Extract the [x, y] coordinate from the center of the cell holding the provided text.  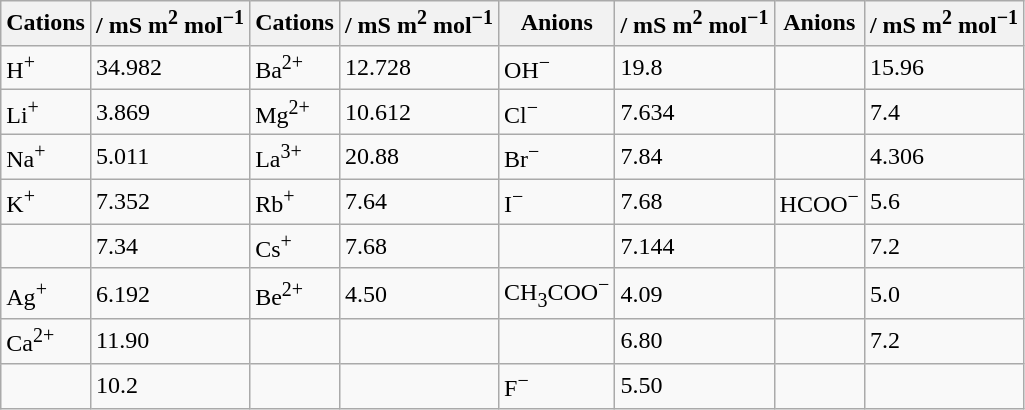
Mg2+ [295, 112]
7.4 [944, 112]
OH− [557, 68]
H+ [46, 68]
10.612 [418, 112]
4.50 [418, 294]
4.306 [944, 156]
Br− [557, 156]
19.8 [694, 68]
5.0 [944, 294]
34.982 [170, 68]
7.34 [170, 246]
I− [557, 202]
7.352 [170, 202]
Ca2+ [46, 342]
12.728 [418, 68]
15.96 [944, 68]
5.6 [944, 202]
K+ [46, 202]
6.80 [694, 342]
5.50 [694, 386]
Rb+ [295, 202]
F− [557, 386]
7.634 [694, 112]
20.88 [418, 156]
HCOO− [819, 202]
3.869 [170, 112]
La3+ [295, 156]
Cl− [557, 112]
5.011 [170, 156]
6.192 [170, 294]
Ba2+ [295, 68]
Be2+ [295, 294]
11.90 [170, 342]
7.84 [694, 156]
7.64 [418, 202]
Li+ [46, 112]
Na+ [46, 156]
CH3COO− [557, 294]
10.2 [170, 386]
7.144 [694, 246]
Cs+ [295, 246]
4.09 [694, 294]
Ag+ [46, 294]
